Scan for the cell matching the given text and deliver its (X, Y) coordinate at center. 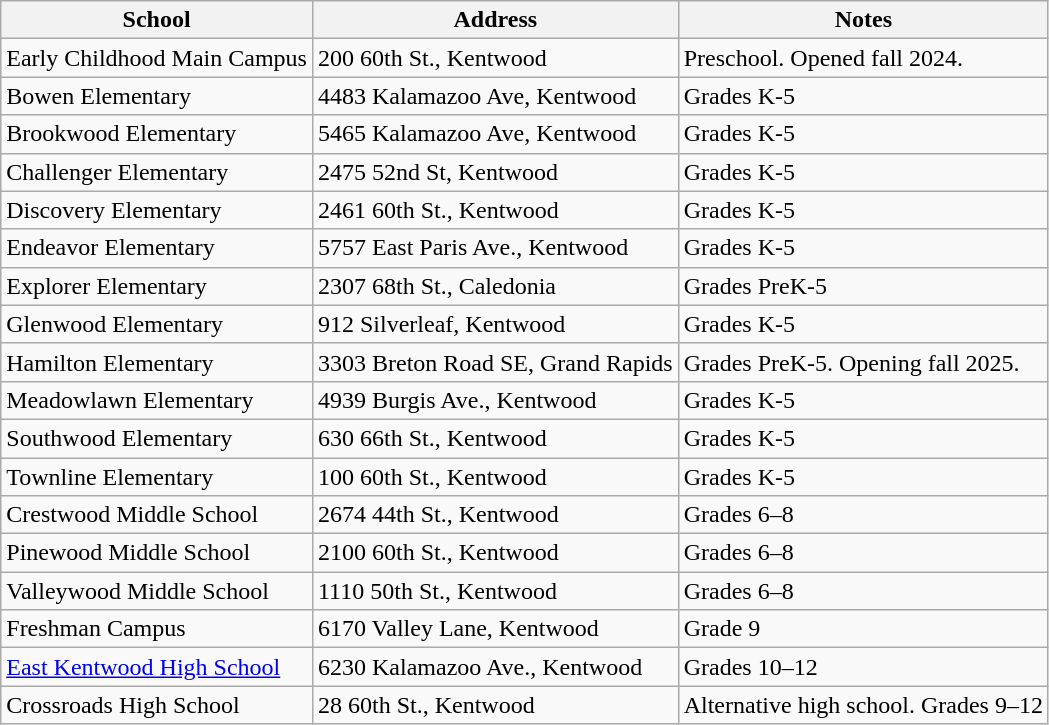
Endeavor Elementary (157, 248)
2100 60th St., Kentwood (495, 553)
2307 68th St., Caledonia (495, 286)
Crestwood Middle School (157, 515)
Meadowlawn Elementary (157, 400)
Brookwood Elementary (157, 134)
Glenwood Elementary (157, 324)
Freshman Campus (157, 629)
Preschool. Opened fall 2024. (863, 58)
Valleywood Middle School (157, 591)
28 60th St., Kentwood (495, 705)
200 60th St., Kentwood (495, 58)
School (157, 20)
Explorer Elementary (157, 286)
912 Silverleaf, Kentwood (495, 324)
Challenger Elementary (157, 172)
2461 60th St., Kentwood (495, 210)
4939 Burgis Ave., Kentwood (495, 400)
Early Childhood Main Campus (157, 58)
2674 44th St., Kentwood (495, 515)
Hamilton Elementary (157, 362)
5757 East Paris Ave., Kentwood (495, 248)
Grades PreK-5 (863, 286)
Address (495, 20)
Townline Elementary (157, 477)
Grades PreK-5. Opening fall 2025. (863, 362)
1110 50th St., Kentwood (495, 591)
2475 52nd St, Kentwood (495, 172)
Grade 9 (863, 629)
Crossroads High School (157, 705)
630 66th St., Kentwood (495, 438)
4483 Kalamazoo Ave, Kentwood (495, 96)
6230 Kalamazoo Ave., Kentwood (495, 667)
3303 Breton Road SE, Grand Rapids (495, 362)
Southwood Elementary (157, 438)
Pinewood Middle School (157, 553)
Grades 10–12 (863, 667)
100 60th St., Kentwood (495, 477)
Discovery Elementary (157, 210)
6170 Valley Lane, Kentwood (495, 629)
Alternative high school. Grades 9–12 (863, 705)
East Kentwood High School (157, 667)
Notes (863, 20)
Bowen Elementary (157, 96)
5465 Kalamazoo Ave, Kentwood (495, 134)
